Detect which cell encompasses the target text, then output its (X, Y) center coordinate. 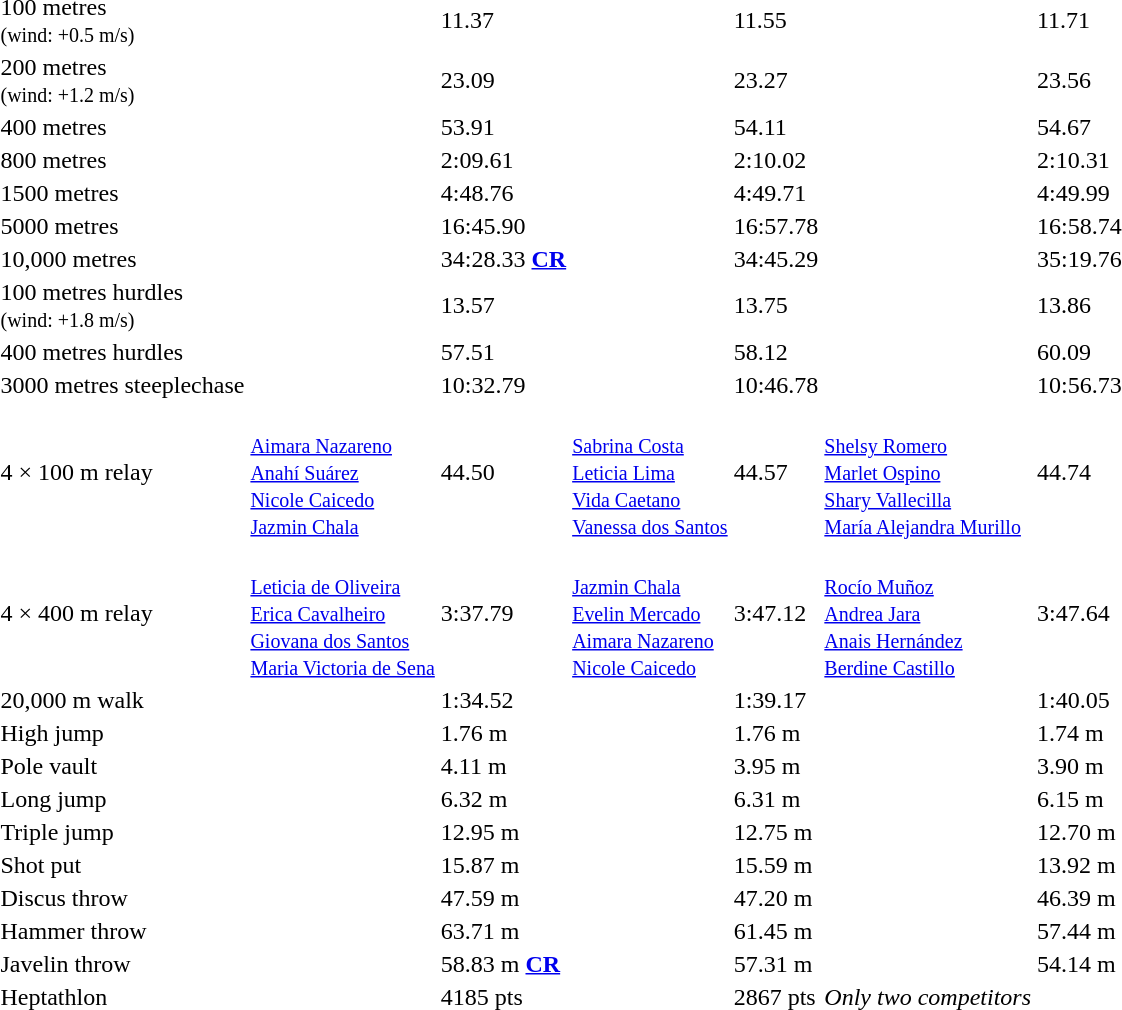
16:45.90 (503, 226)
Sabrina CostaLeticia LimaVida CaetanoVanessa dos Santos (650, 472)
Jazmin ChalaEvelin MercadoAimara NazarenoNicole Caicedo (650, 613)
57.31 m (776, 964)
13.75 (776, 306)
3.95 m (776, 766)
4:48.76 (503, 193)
Leticia de OliveiraErica CavalheiroGiovana dos SantosMaria Victoria de Sena (342, 613)
15.59 m (776, 865)
10:46.78 (776, 385)
53.91 (503, 127)
57.51 (503, 352)
34:45.29 (776, 259)
23.09 (503, 80)
44.50 (503, 472)
1:39.17 (776, 700)
61.45 m (776, 931)
58.83 m CR (503, 964)
3:37.79 (503, 613)
6.31 m (776, 799)
63.71 m (503, 931)
58.12 (776, 352)
34:28.33 CR (503, 259)
12.75 m (776, 832)
13.57 (503, 306)
2:09.61 (503, 160)
47.59 m (503, 898)
15.87 m (503, 865)
Rocío MuñozAndrea JaraAnais HernándezBerdine Castillo (928, 613)
54.11 (776, 127)
44.57 (776, 472)
16:57.78 (776, 226)
23.27 (776, 80)
4:49.71 (776, 193)
Aimara NazarenoAnahí SuárezNicole CaicedoJazmin Chala (342, 472)
3:47.12 (776, 613)
2:10.02 (776, 160)
10:32.79 (503, 385)
Shelsy RomeroMarlet OspinoShary VallecillaMaría Alejandra Murillo (928, 472)
12.95 m (503, 832)
1:34.52 (503, 700)
6.32 m (503, 799)
47.20 m (776, 898)
4.11 m (503, 766)
